Scan for the cell matching the given text and deliver its (X, Y) coordinate at center. 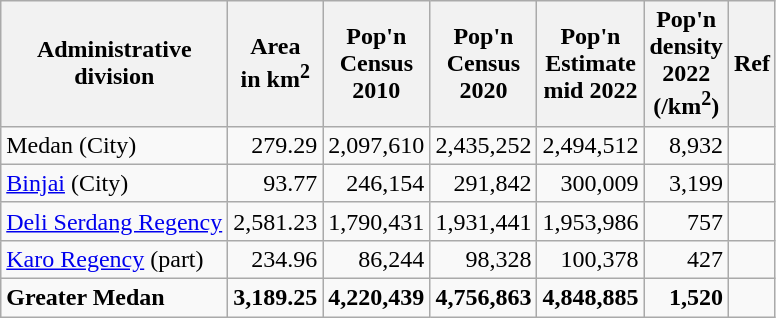
2,097,610 (376, 145)
Administrativedivision (114, 64)
4,848,885 (590, 298)
Deli Serdang Regency (114, 221)
Medan (City) (114, 145)
8,932 (686, 145)
300,009 (590, 183)
Pop'nEstimatemid 2022 (590, 64)
Area in km2 (276, 64)
234.96 (276, 259)
2,581.23 (276, 221)
3,199 (686, 183)
4,220,439 (376, 298)
Pop'nCensus2020 (484, 64)
Binjai (City) (114, 183)
Pop'nCensus2010 (376, 64)
2,435,252 (484, 145)
1,790,431 (376, 221)
3,189.25 (276, 298)
93.77 (276, 183)
2,494,512 (590, 145)
Greater Medan (114, 298)
4,756,863 (484, 298)
291,842 (484, 183)
1,520 (686, 298)
98,328 (484, 259)
427 (686, 259)
86,244 (376, 259)
100,378 (590, 259)
Ref (752, 64)
757 (686, 221)
1,931,441 (484, 221)
279.29 (276, 145)
1,953,986 (590, 221)
246,154 (376, 183)
Pop'ndensity2022(/km2) (686, 64)
Karo Regency (part) (114, 259)
